Pinpoint the cell where the given text exists, returning its (x, y) midpoint coordinate. 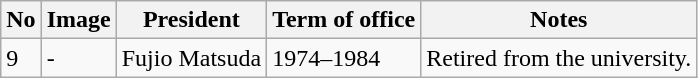
Image (78, 20)
1974–1984 (344, 58)
No (21, 20)
Notes (559, 20)
President (191, 20)
- (78, 58)
Fujio Matsuda (191, 58)
9 (21, 58)
Retired from the university. (559, 58)
Term of office (344, 20)
